Locate the cell with the specified text and output its (x, y) center coordinate. 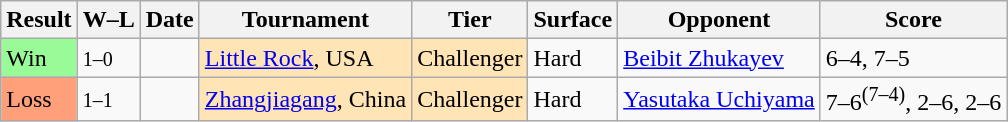
W–L (108, 20)
Opponent (720, 20)
Tier (470, 20)
Beibit Zhukayev (720, 58)
Tournament (305, 20)
Yasutaka Uchiyama (720, 100)
Little Rock, USA (305, 58)
Result (39, 20)
Score (913, 20)
7–6(7–4), 2–6, 2–6 (913, 100)
Date (170, 20)
1–1 (108, 100)
Loss (39, 100)
Win (39, 58)
Surface (573, 20)
Zhangjiagang, China (305, 100)
6–4, 7–5 (913, 58)
1–0 (108, 58)
